Capture the cell that displays the provided text and extract its (X, Y) central coordinate. 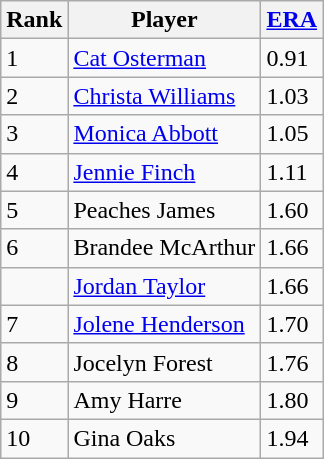
1 (34, 58)
5 (34, 210)
8 (34, 362)
Christa Williams (164, 96)
Monica Abbott (164, 134)
Jolene Henderson (164, 324)
1.80 (292, 400)
Brandee McArthur (164, 248)
10 (34, 438)
2 (34, 96)
Cat Osterman (164, 58)
Jordan Taylor (164, 286)
1.70 (292, 324)
Amy Harre (164, 400)
1.60 (292, 210)
3 (34, 134)
1.05 (292, 134)
4 (34, 172)
Jocelyn Forest (164, 362)
1.94 (292, 438)
1.11 (292, 172)
Peaches James (164, 210)
7 (34, 324)
1.76 (292, 362)
9 (34, 400)
Jennie Finch (164, 172)
ERA (292, 20)
Gina Oaks (164, 438)
0.91 (292, 58)
1.03 (292, 96)
6 (34, 248)
Rank (34, 20)
Player (164, 20)
